From the cell containing the given text, extract its center point as [X, Y] coordinate. 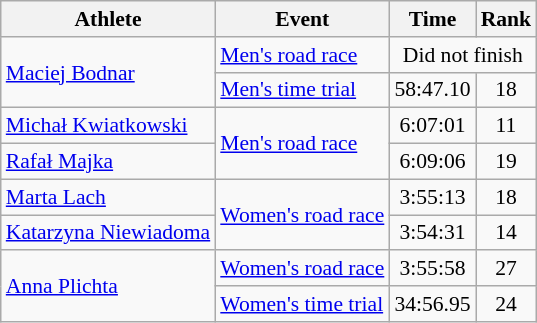
3:55:58 [432, 269]
Anna Plichta [108, 286]
3:54:31 [432, 233]
19 [506, 162]
Did not finish [462, 55]
14 [506, 233]
27 [506, 269]
Rank [506, 19]
Katarzyna Niewiadoma [108, 233]
Michał Kwiatkowski [108, 126]
34:56.95 [432, 304]
24 [506, 304]
6:07:01 [432, 126]
Rafał Majka [108, 162]
6:09:06 [432, 162]
Men's time trial [302, 90]
58:47.10 [432, 90]
11 [506, 126]
Marta Lach [108, 197]
Athlete [108, 19]
3:55:13 [432, 197]
Women's time trial [302, 304]
Maciej Bodnar [108, 72]
Event [302, 19]
Time [432, 19]
